Provide the (X, Y) coordinate of the cell's center where the given text is located.  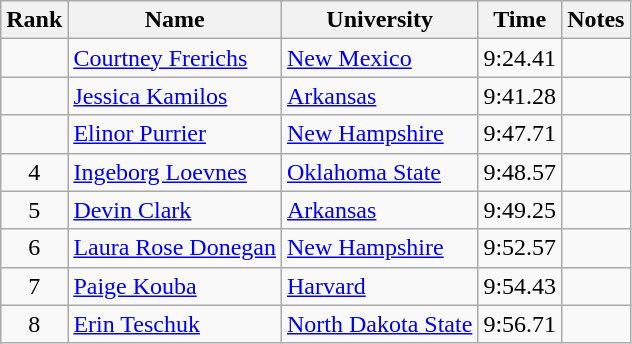
9:56.71 (520, 324)
Oklahoma State (380, 172)
University (380, 20)
Time (520, 20)
Laura Rose Donegan (175, 248)
4 (34, 172)
9:49.25 (520, 210)
5 (34, 210)
9:48.57 (520, 172)
Harvard (380, 286)
Elinor Purrier (175, 134)
9:54.43 (520, 286)
8 (34, 324)
9:47.71 (520, 134)
Jessica Kamilos (175, 96)
North Dakota State (380, 324)
9:41.28 (520, 96)
Ingeborg Loevnes (175, 172)
Courtney Frerichs (175, 58)
7 (34, 286)
Devin Clark (175, 210)
New Mexico (380, 58)
Name (175, 20)
Rank (34, 20)
9:52.57 (520, 248)
6 (34, 248)
Notes (596, 20)
Erin Teschuk (175, 324)
Paige Kouba (175, 286)
9:24.41 (520, 58)
